Identify which cell holds the provided text, then report its (x, y) central coordinate. 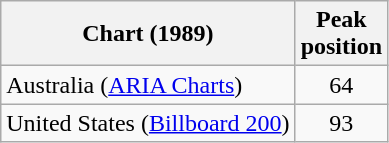
Peakposition (341, 34)
93 (341, 123)
United States (Billboard 200) (148, 123)
Australia (ARIA Charts) (148, 85)
64 (341, 85)
Chart (1989) (148, 34)
